Determine the (x, y) coordinate at the center of the cell enclosing the given text.  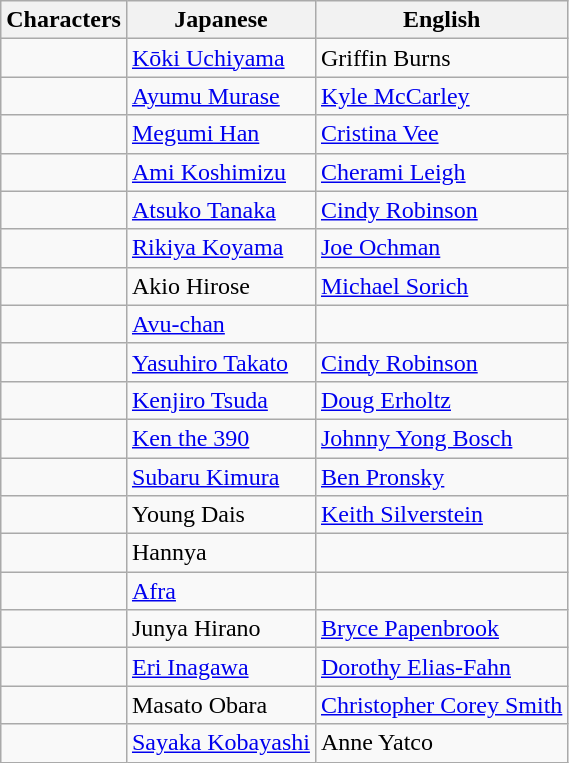
Kōki Uchiyama (220, 58)
Young Dais (220, 515)
Ami Koshimizu (220, 172)
Atsuko Tanaka (220, 210)
Sayaka Kobayashi (220, 743)
Rikiya Koyama (220, 248)
Eri Inagawa (220, 667)
Griffin Burns (441, 58)
Characters (64, 20)
Kyle McCarley (441, 96)
Bryce Papenbrook (441, 629)
Akio Hirose (220, 286)
Ken the 390 (220, 438)
Christopher Corey Smith (441, 705)
Ayumu Murase (220, 96)
Junya Hirano (220, 629)
Megumi Han (220, 134)
Afra (220, 591)
Masato Obara (220, 705)
Keith Silverstein (441, 515)
Doug Erholtz (441, 400)
Yasuhiro Takato (220, 362)
Michael Sorich (441, 286)
Ben Pronsky (441, 477)
Dorothy Elias-Fahn (441, 667)
Subaru Kimura (220, 477)
Cherami Leigh (441, 172)
Japanese (220, 20)
Cristina Vee (441, 134)
Kenjiro Tsuda (220, 400)
Johnny Yong Bosch (441, 438)
Joe Ochman (441, 248)
Hannya (220, 553)
English (441, 20)
Avu-chan (220, 324)
Anne Yatco (441, 743)
